Locate the cell with the specified text and output its (x, y) center coordinate. 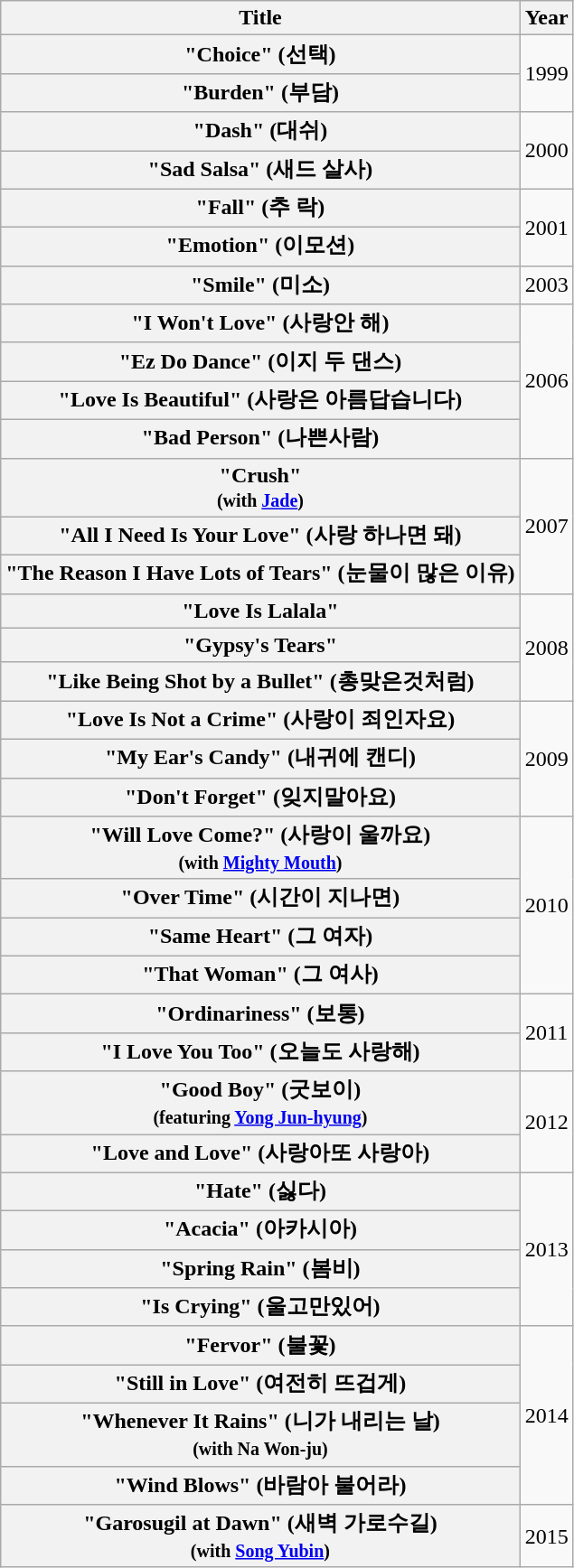
2015 (546, 1536)
2000 (546, 150)
2009 (546, 759)
2012 (546, 1122)
"Over Time" (시간이 지나면) (260, 898)
2003 (546, 285)
"That Woman" (그 여사) (260, 975)
Year (546, 18)
2008 (546, 647)
"Gypsy's Tears" (260, 645)
"Love Is Beautiful" (사랑은 아름답습니다) (260, 401)
"The Reason I Have Lots of Tears" (눈물이 많은 이유) (260, 574)
"Love and Love" (사랑아또 사랑아) (260, 1154)
"Love Is Lalala" (260, 611)
"Don't Forget" (잊지말아요) (260, 797)
"Bad Person" (나쁜사람) (260, 439)
"Dash" (대쉬) (260, 132)
"Wind Blows" (바람아 불어라) (260, 1485)
"Love Is Not a Crime" (사랑이 죄인자요) (260, 721)
"Crush"(with Jade) (260, 488)
1999 (546, 74)
2001 (546, 228)
2011 (546, 1033)
"Ez Do Dance" (이지 두 댄스) (260, 361)
Title (260, 18)
"I Won't Love" (사랑안 해) (260, 323)
"Emotion" (이모션) (260, 247)
"I Love You Too" (오늘도 사랑해) (260, 1051)
"Whenever It Rains" (니가 내리는 날)(with Na Won-ju) (260, 1434)
"Garosugil at Dawn" (새벽 가로수길)(with Song Yubin) (260, 1536)
"Smile" (미소) (260, 285)
2013 (546, 1249)
"Ordinariness" (보통) (260, 1013)
"Fervor" (불꽃) (260, 1346)
"Good Boy" (굿보이)(featuring Yong Jun-hyung) (260, 1103)
"Same Heart" (그 여자) (260, 938)
"Like Being Shot by a Bullet" (총맞은것처럼) (260, 681)
"All I Need Is Your Love" (사랑 하나면 돼) (260, 537)
"My Ear's Candy" (내귀에 캔디) (260, 759)
2006 (546, 381)
"Burden" (부담) (260, 92)
"Spring Rain" (봄비) (260, 1268)
"Choice" (선택) (260, 54)
"Hate" (싫다) (260, 1192)
"Acacia" (아카시아) (260, 1230)
"Is Crying" (울고만있어) (260, 1308)
"Will Love Come?" (사랑이 울까요)(with Mighty Mouth) (260, 848)
"Sad Salsa" (새드 살사) (260, 170)
2010 (546, 905)
"Still in Love" (여전히 뜨겁게) (260, 1384)
"Fall" (추 락) (260, 208)
2014 (546, 1414)
2007 (546, 526)
